Determine the [x, y] coordinate at the center of the cell enclosing the given text.  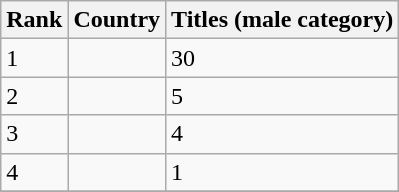
5 [282, 96]
3 [34, 134]
Country [117, 20]
Titles (male category) [282, 20]
Rank [34, 20]
30 [282, 58]
2 [34, 96]
